Provide the [X, Y] coordinate of the cell's center where the given text is located.  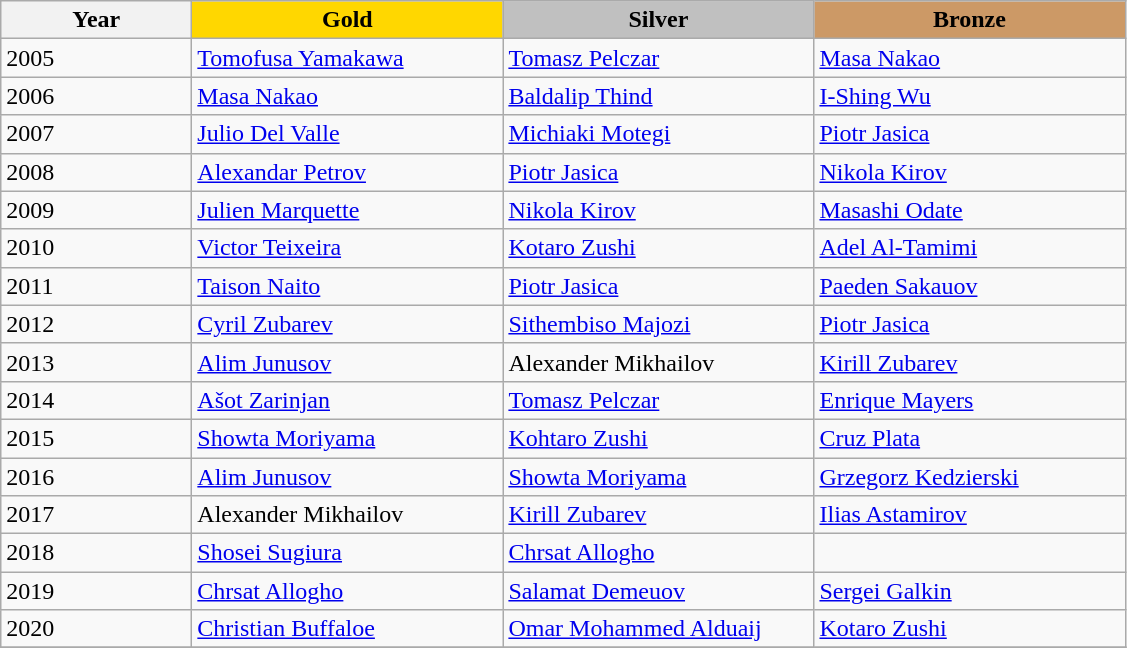
2010 [96, 248]
Silver [658, 20]
Christian Buffaloe [348, 629]
2014 [96, 400]
I-Shing Wu [970, 96]
Cyril Zubarev [348, 324]
2012 [96, 324]
2018 [96, 553]
Baldalip Thind [658, 96]
Bronze [970, 20]
2013 [96, 362]
Kohtaro Zushi [658, 438]
Masashi Odate [970, 210]
Michiaki Motegi [658, 134]
Gold [348, 20]
Ašot Zarinjan [348, 400]
Cruz Plata [970, 438]
Sithembiso Majozi [658, 324]
2016 [96, 477]
Shosei Sugiura [348, 553]
Alexandar Petrov [348, 172]
2006 [96, 96]
2008 [96, 172]
2011 [96, 286]
2017 [96, 515]
Grzegorz Kedzierski [970, 477]
Salamat Demeuov [658, 591]
Victor Teixeira [348, 248]
2007 [96, 134]
Julien Marquette [348, 210]
2019 [96, 591]
Ilias Astamirov [970, 515]
2005 [96, 58]
Paeden Sakauov [970, 286]
Adel Al-Tamimi [970, 248]
Year [96, 20]
Julio Del Valle [348, 134]
Taison Naito [348, 286]
Sergei Galkin [970, 591]
Omar Mohammed Alduaij [658, 629]
Enrique Mayers [970, 400]
2009 [96, 210]
Tomofusa Yamakawa [348, 58]
2020 [96, 629]
2015 [96, 438]
